Return [x, y] of the center of cell containing provided text 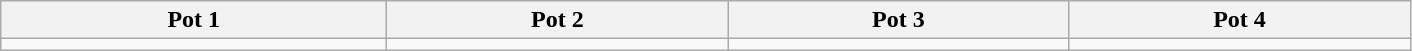
Pot 4 [1240, 20]
Pot 2 [558, 20]
Pot 3 [898, 20]
Pot 1 [194, 20]
